Extract the (X, Y) coordinate from the center of the cell holding the provided text.  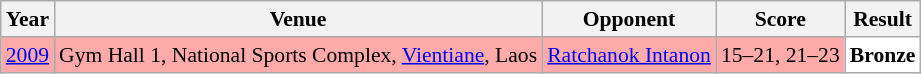
Gym Hall 1, National Sports Complex, Vientiane, Laos (298, 55)
Ratchanok Intanon (629, 55)
Year (28, 19)
Venue (298, 19)
Bronze (883, 55)
2009 (28, 55)
15–21, 21–23 (780, 55)
Opponent (629, 19)
Result (883, 19)
Score (780, 19)
